Extract the (x, y) coordinate from the center of the cell holding the provided text.  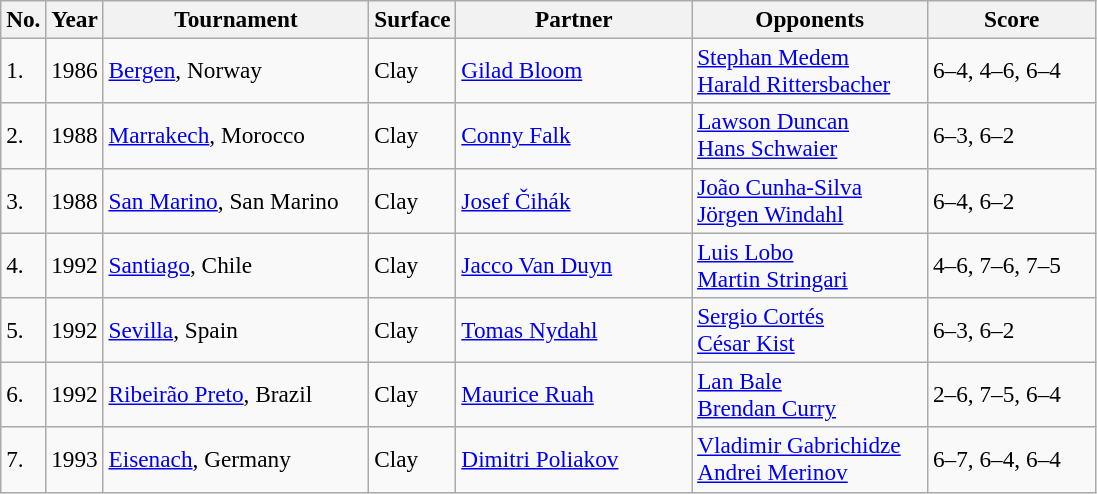
Gilad Bloom (574, 70)
1. (24, 70)
Sevilla, Spain (236, 330)
Marrakech, Morocco (236, 136)
Vladimir Gabrichidze Andrei Merinov (810, 460)
Eisenach, Germany (236, 460)
Jacco Van Duyn (574, 264)
6–4, 6–2 (1012, 200)
No. (24, 19)
6–4, 4–6, 6–4 (1012, 70)
Year (74, 19)
Partner (574, 19)
Luis Lobo Martin Stringari (810, 264)
Conny Falk (574, 136)
Maurice Ruah (574, 394)
2–6, 7–5, 6–4 (1012, 394)
4. (24, 264)
Bergen, Norway (236, 70)
Score (1012, 19)
2. (24, 136)
Opponents (810, 19)
Dimitri Poliakov (574, 460)
4–6, 7–6, 7–5 (1012, 264)
Lawson Duncan Hans Schwaier (810, 136)
Ribeirão Preto, Brazil (236, 394)
1993 (74, 460)
3. (24, 200)
Tournament (236, 19)
5. (24, 330)
Lan Bale Brendan Curry (810, 394)
Santiago, Chile (236, 264)
1986 (74, 70)
Josef Čihák (574, 200)
Surface (412, 19)
João Cunha-Silva Jörgen Windahl (810, 200)
6. (24, 394)
Sergio Cortés César Kist (810, 330)
Tomas Nydahl (574, 330)
Stephan Medem Harald Rittersbacher (810, 70)
7. (24, 460)
6–7, 6–4, 6–4 (1012, 460)
San Marino, San Marino (236, 200)
